Locate the cell with the specified text and output its (X, Y) center coordinate. 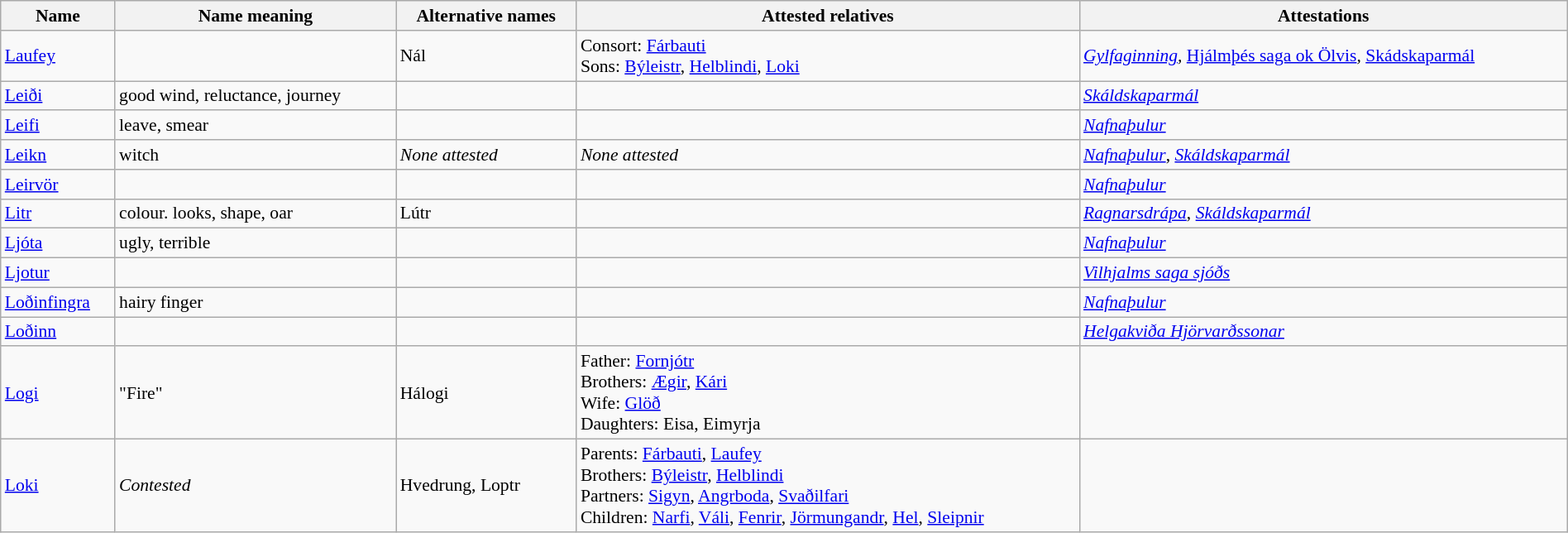
Attestations (1323, 16)
Consort: Fárbauti Sons: Býleistr, Helblindi, Loki (828, 56)
Hálogi (486, 393)
Leiði (58, 96)
Alternative names (486, 16)
ugly, terrible (256, 243)
colour. looks, shape, oar (256, 214)
Contested (256, 486)
Lútr (486, 214)
witch (256, 155)
Loðinfingra (58, 302)
Leikn (58, 155)
Vilhjalms saga sjóðs (1323, 273)
"Fire" (256, 393)
Father: Fornjótr Brothers: Ægir, Kári Wife: Glöð Daughters: Eisa, Eimyrja (828, 393)
Skáldskaparmál (1323, 96)
Leifi (58, 126)
Ljotur (58, 273)
Name meaning (256, 16)
Loki (58, 486)
Gylfaginning, Hjálmþés saga ok Ölvis, Skádskaparmál (1323, 56)
Nál (486, 56)
good wind, reluctance, journey (256, 96)
Ljóta (58, 243)
Hvedrung, Loptr (486, 486)
Litr (58, 214)
Laufey (58, 56)
Helgakviða Hjörvarðssonar (1323, 332)
Attested relatives (828, 16)
Loðinn (58, 332)
Leirvör (58, 185)
hairy finger (256, 302)
Ragnarsdrápa, Skáldskaparmál (1323, 214)
Name (58, 16)
leave, smear (256, 126)
Logi (58, 393)
Nafnaþulur, Skáldskaparmál (1323, 155)
